Pinpoint the cell where the given text exists, returning its [x, y] midpoint coordinate. 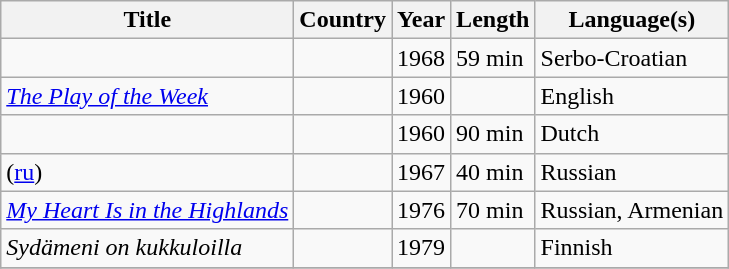
1976 [422, 210]
Sydämeni on kukkuloilla [148, 248]
Serbo-Croatian [632, 58]
59 min [493, 58]
English [632, 96]
Length [493, 20]
Language(s) [632, 20]
Russian, Armenian [632, 210]
(ru) [148, 172]
70 min [493, 210]
90 min [493, 134]
1979 [422, 248]
Country [343, 20]
1967 [422, 172]
Russian [632, 172]
40 min [493, 172]
Title [148, 20]
Year [422, 20]
The Play of the Week [148, 96]
1968 [422, 58]
My Heart Is in the Highlands [148, 210]
Dutch [632, 134]
Finnish [632, 248]
